From the cell containing the given text, extract its center point as [x, y] coordinate. 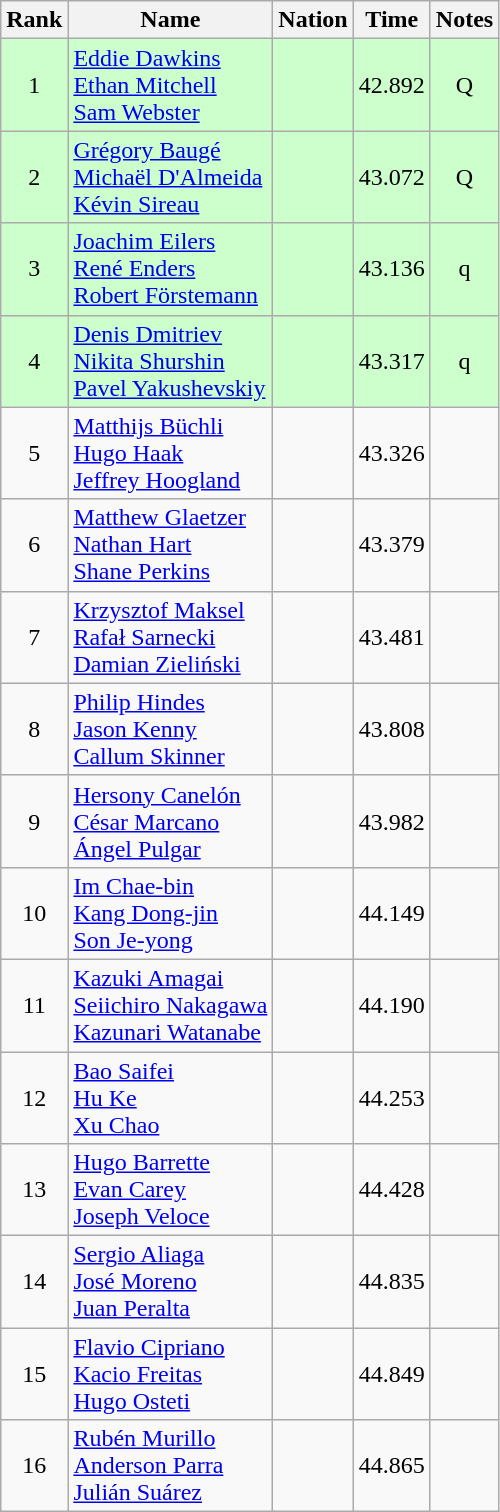
3 [34, 269]
9 [34, 821]
16 [34, 1466]
Kazuki AmagaiSeiichiro NakagawaKazunari Watanabe [170, 1005]
43.481 [392, 637]
Rubén MurilloAnderson ParraJulián Suárez [170, 1466]
44.849 [392, 1374]
15 [34, 1374]
11 [34, 1005]
Flavio CiprianoKacio FreitasHugo Osteti [170, 1374]
5 [34, 453]
43.136 [392, 269]
43.982 [392, 821]
42.892 [392, 85]
Nation [313, 20]
8 [34, 729]
Name [170, 20]
Hugo BarretteEvan CareyJoseph Veloce [170, 1190]
1 [34, 85]
Rank [34, 20]
44.190 [392, 1005]
43.317 [392, 361]
12 [34, 1098]
43.072 [392, 177]
Bao SaifeiHu KeXu Chao [170, 1098]
43.326 [392, 453]
43.379 [392, 545]
Philip HindesJason KennyCallum Skinner [170, 729]
6 [34, 545]
Grégory BaugéMichaël D'AlmeidaKévin Sireau [170, 177]
43.808 [392, 729]
7 [34, 637]
44.428 [392, 1190]
Denis DmitrievNikita ShurshinPavel Yakushevskiy [170, 361]
14 [34, 1282]
44.835 [392, 1282]
44.149 [392, 913]
44.865 [392, 1466]
Im Chae-binKang Dong-jinSon Je-yong [170, 913]
10 [34, 913]
Matthijs BüchliHugo HaakJeffrey Hoogland [170, 453]
Joachim EilersRené EndersRobert Förstemann [170, 269]
Matthew GlaetzerNathan HartShane Perkins [170, 545]
2 [34, 177]
Eddie DawkinsEthan MitchellSam Webster [170, 85]
Notes [464, 20]
Sergio AliagaJosé MorenoJuan Peralta [170, 1282]
Krzysztof MakselRafał SarneckiDamian Zieliński [170, 637]
Hersony CanelónCésar MarcanoÁngel Pulgar [170, 821]
13 [34, 1190]
Time [392, 20]
44.253 [392, 1098]
4 [34, 361]
